Determine the [X, Y] coordinate at the center of the cell enclosing the given text.  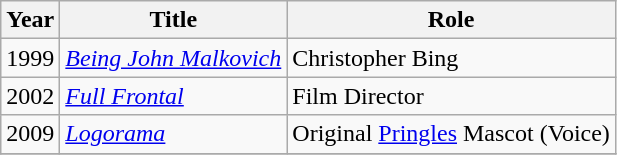
Christopher Bing [452, 58]
2009 [30, 134]
2002 [30, 96]
Original Pringles Mascot (Voice) [452, 134]
Logorama [174, 134]
Role [452, 20]
Film Director [452, 96]
1999 [30, 58]
Full Frontal [174, 96]
Being John Malkovich [174, 58]
Year [30, 20]
Title [174, 20]
